Detect which cell encompasses the target text, then output its (X, Y) center coordinate. 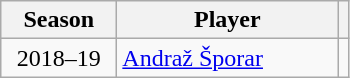
2018–19 (59, 58)
Player (228, 20)
Andraž Šporar (228, 58)
Season (59, 20)
